Detect which cell encompasses the target text, then output its (x, y) center coordinate. 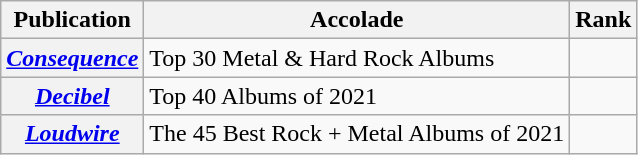
Top 30 Metal & Hard Rock Albums (357, 58)
Publication (72, 20)
Decibel (72, 96)
Consequence (72, 58)
Loudwire (72, 134)
Accolade (357, 20)
Top 40 Albums of 2021 (357, 96)
Rank (604, 20)
The 45 Best Rock + Metal Albums of 2021 (357, 134)
